For the text-containing cell, return its midpoint in [X, Y] coordinate format. 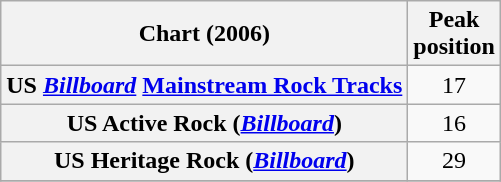
US Heritage Rock (Billboard) [204, 161]
US Billboard Mainstream Rock Tracks [204, 85]
Chart (2006) [204, 34]
29 [454, 161]
US Active Rock (Billboard) [204, 123]
Peak position [454, 34]
17 [454, 85]
16 [454, 123]
